Scan for the cell matching the given text and deliver its (X, Y) coordinate at center. 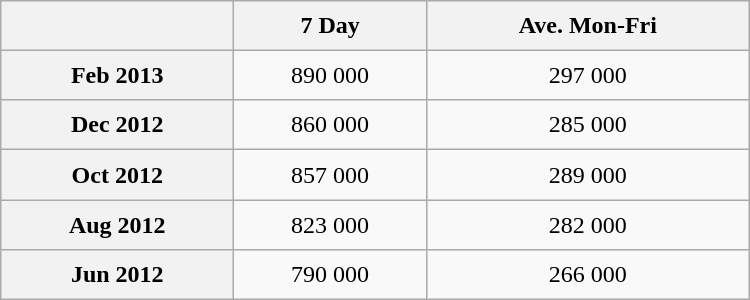
7 Day (330, 26)
282 000 (588, 225)
Dec 2012 (118, 125)
857 000 (330, 175)
297 000 (588, 75)
Jun 2012 (118, 274)
289 000 (588, 175)
Oct 2012 (118, 175)
Feb 2013 (118, 75)
790 000 (330, 274)
Aug 2012 (118, 225)
823 000 (330, 225)
860 000 (330, 125)
266 000 (588, 274)
890 000 (330, 75)
285 000 (588, 125)
Ave. Mon-Fri (588, 26)
